Detect which cell encompasses the target text, then output its [x, y] center coordinate. 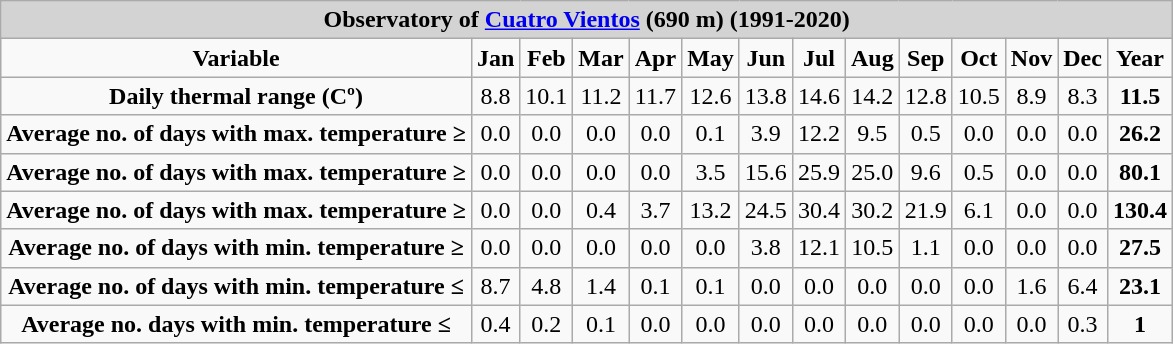
9.5 [872, 134]
Aug [872, 58]
10.1 [546, 96]
Oct [978, 58]
3.5 [711, 172]
1 [1140, 324]
Apr [655, 58]
Year [1140, 58]
Observatory of Cuatro Vientos (690 m) (1991-2020) [587, 20]
Nov [1031, 58]
8.8 [495, 96]
1.1 [926, 248]
Dec [1083, 58]
23.1 [1140, 286]
15.6 [766, 172]
27.5 [1140, 248]
Average no. days with min. temperature ≤ [236, 324]
0.2 [546, 324]
25.0 [872, 172]
30.2 [872, 210]
6.4 [1083, 286]
Average no. of days with min. temperature ≤ [236, 286]
12.1 [818, 248]
1.6 [1031, 286]
8.3 [1083, 96]
Jan [495, 58]
21.9 [926, 210]
14.6 [818, 96]
Jun [766, 58]
24.5 [766, 210]
May [711, 58]
11.7 [655, 96]
12.8 [926, 96]
3.7 [655, 210]
Feb [546, 58]
1.4 [601, 286]
6.1 [978, 210]
26.2 [1140, 134]
9.6 [926, 172]
13.8 [766, 96]
4.8 [546, 286]
30.4 [818, 210]
8.9 [1031, 96]
3.8 [766, 248]
0.3 [1083, 324]
13.2 [711, 210]
14.2 [872, 96]
130.4 [1140, 210]
Daily thermal range (Cº) [236, 96]
11.5 [1140, 96]
Jul [818, 58]
Mar [601, 58]
25.9 [818, 172]
8.7 [495, 286]
12.2 [818, 134]
12.6 [711, 96]
Sep [926, 58]
3.9 [766, 134]
80.1 [1140, 172]
Variable [236, 58]
Average no. of days with min. temperature ≥ [236, 248]
11.2 [601, 96]
